Return [X, Y] of the center of cell containing provided text 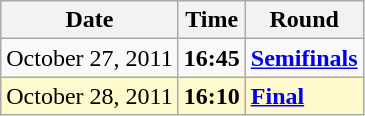
16:45 [212, 58]
16:10 [212, 96]
October 28, 2011 [90, 96]
October 27, 2011 [90, 58]
Time [212, 20]
Date [90, 20]
Round [304, 20]
Final [304, 96]
Semifinals [304, 58]
